Determine the [x, y] coordinate at the center of the cell enclosing the given text.  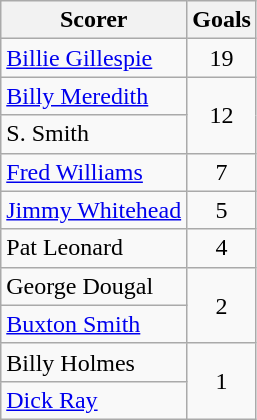
Jimmy Whitehead [94, 210]
4 [222, 248]
19 [222, 58]
5 [222, 210]
Billy Holmes [94, 362]
Fred Williams [94, 172]
2 [222, 305]
Billy Meredith [94, 96]
Goals [222, 20]
Billie Gillespie [94, 58]
George Dougal [94, 286]
Scorer [94, 20]
7 [222, 172]
Dick Ray [94, 400]
Buxton Smith [94, 324]
S. Smith [94, 134]
12 [222, 115]
1 [222, 381]
Pat Leonard [94, 248]
